Scan for the cell matching the given text and deliver its (X, Y) coordinate at center. 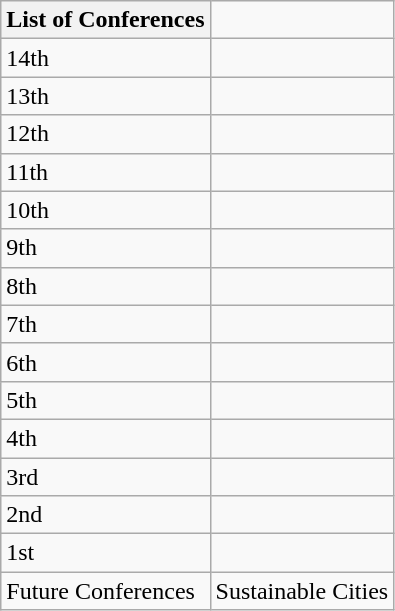
Future Conferences (106, 591)
1st (106, 553)
4th (106, 438)
5th (106, 400)
3rd (106, 477)
Sustainable Cities (302, 591)
2nd (106, 515)
8th (106, 286)
10th (106, 210)
7th (106, 324)
11th (106, 172)
6th (106, 362)
14th (106, 58)
List of Conferences (106, 20)
12th (106, 134)
13th (106, 96)
9th (106, 248)
